For the text-containing cell, return its midpoint in (x, y) coordinate format. 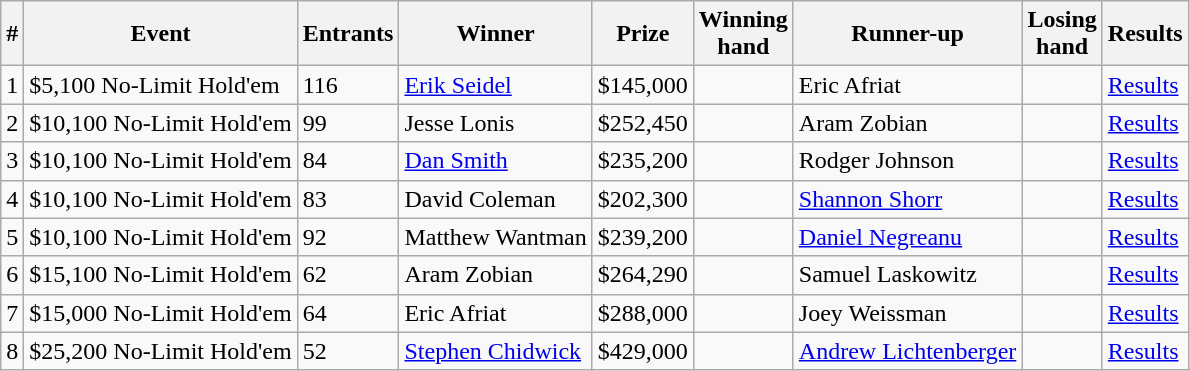
$288,000 (642, 313)
$252,450 (642, 123)
Daniel Negreanu (908, 237)
116 (348, 85)
Jesse Lonis (496, 123)
$145,000 (642, 85)
Samuel Laskowitz (908, 275)
$25,200 No-Limit Hold'em (160, 351)
8 (12, 351)
2 (12, 123)
# (12, 34)
64 (348, 313)
Winner (496, 34)
7 (12, 313)
$429,000 (642, 351)
$15,000 No-Limit Hold'em (160, 313)
62 (348, 275)
Matthew Wantman (496, 237)
Shannon Shorr (908, 199)
5 (12, 237)
Event (160, 34)
52 (348, 351)
99 (348, 123)
Dan Smith (496, 161)
Stephen Chidwick (496, 351)
$15,100 No-Limit Hold'em (160, 275)
3 (12, 161)
$5,100 No-Limit Hold'em (160, 85)
Joey Weissman (908, 313)
6 (12, 275)
Prize (642, 34)
$264,290 (642, 275)
$202,300 (642, 199)
Andrew Lichtenberger (908, 351)
92 (348, 237)
Rodger Johnson (908, 161)
83 (348, 199)
Erik Seidel (496, 85)
David Coleman (496, 199)
Winninghand (743, 34)
$239,200 (642, 237)
1 (12, 85)
84 (348, 161)
4 (12, 199)
Losinghand (1062, 34)
Runner-up (908, 34)
$235,200 (642, 161)
Entrants (348, 34)
